Identify which cell holds the provided text, then report its (x, y) central coordinate. 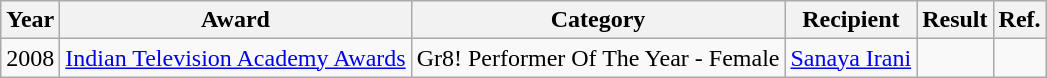
Indian Television Academy Awards (236, 58)
Sanaya Irani (851, 58)
Gr8! Performer Of The Year - Female (598, 58)
2008 (30, 58)
Result (955, 20)
Category (598, 20)
Year (30, 20)
Ref. (1020, 20)
Recipient (851, 20)
Award (236, 20)
